Search for the cell housing the specified text and yield its (X, Y) center coordinate. 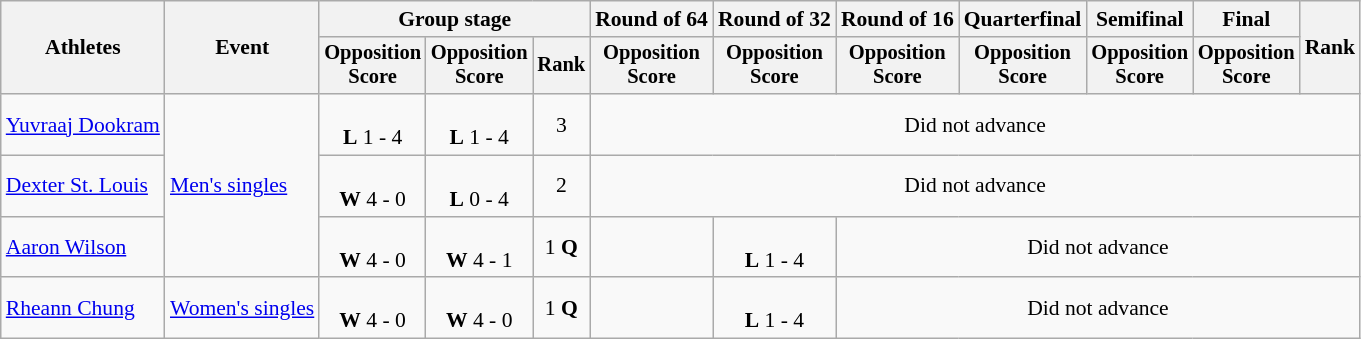
Event (242, 48)
Aaron Wilson (83, 248)
3 (561, 124)
Final (1246, 19)
Quarterfinal (1023, 19)
Yuvraaj Dookram (83, 124)
Rheann Chung (83, 308)
Dexter St. Louis (83, 186)
Round of 64 (652, 19)
L 0 - 4 (480, 186)
Group stage (454, 19)
Semifinal (1140, 19)
Round of 16 (898, 19)
W 4 - 1 (480, 248)
2 (561, 186)
Round of 32 (774, 19)
Men's singles (242, 186)
Athletes (83, 48)
Women's singles (242, 308)
